Locate the cell with the specified text and output its (X, Y) center coordinate. 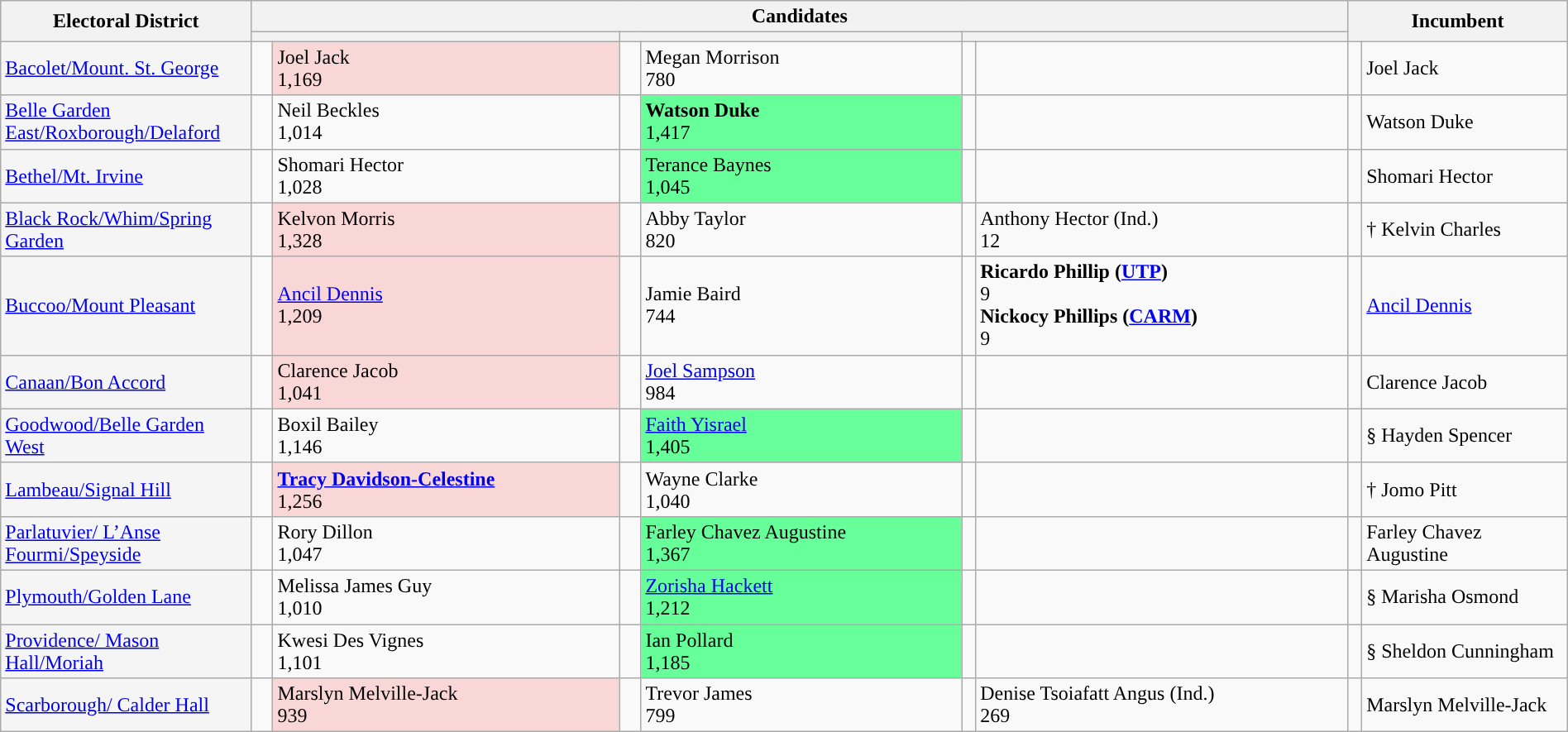
Candidates (800, 17)
Watson Duke1,417 (801, 122)
Marslyn Melville-Jack (1465, 705)
§ Hayden Spencer (1465, 435)
§ Sheldon Cunningham (1465, 650)
Watson Duke (1465, 122)
Kwesi Des Vignes1,101 (447, 650)
Kelvon Morris1,328 (447, 230)
Shomari Hector1,028 (447, 175)
Marslyn Melville-Jack939 (447, 705)
† Jomo Pitt (1465, 490)
Tracy Davidson-Celestine1,256 (447, 490)
Goodwood/Belle Garden West (126, 435)
Plymouth/Golden Lane (126, 597)
§ Marisha Osmond (1465, 597)
Lambeau/Signal Hill (126, 490)
Abby Taylor820 (801, 230)
Melissa James Guy1,010 (447, 597)
Jamie Baird744 (801, 306)
Black Rock/Whim/Spring Garden (126, 230)
Farley Chavez Augustine1,367 (801, 543)
Incumbent (1458, 22)
Bethel/Mt. Irvine (126, 175)
Wayne Clarke1,040 (801, 490)
Trevor James799 (801, 705)
Shomari Hector (1465, 175)
Buccoo/Mount Pleasant (126, 306)
Belle Garden East/Roxborough/Delaford (126, 122)
Parlatuvier/ L’Anse Fourmi/Speyside (126, 543)
Boxil Bailey1,146 (447, 435)
Clarence Jacob1,041 (447, 382)
Terance Baynes1,045 (801, 175)
Ancil Dennis (1465, 306)
Farley Chavez Augustine (1465, 543)
Joel Jack1,169 (447, 68)
Rory Dillon1,047 (447, 543)
Ian Pollard1,185 (801, 650)
Neil Beckles1,014 (447, 122)
Providence/ Mason Hall/Moriah (126, 650)
Joel Jack (1465, 68)
Ancil Dennis1,209 (447, 306)
Faith Yisrael1,405 (801, 435)
Scarborough/ Calder Hall (126, 705)
Electoral District (126, 22)
Denise Tsoiafatt Angus (Ind.)269 (1162, 705)
Ricardo Phillip (UTP)9Nickocy Phillips (CARM)9 (1162, 306)
Clarence Jacob (1465, 382)
Megan Morrison780 (801, 68)
Zorisha Hackett1,212 (801, 597)
† Kelvin Charles (1465, 230)
Canaan/Bon Accord (126, 382)
Anthony Hector (Ind.)12 (1162, 230)
Joel Sampson984 (801, 382)
Bacolet/Mount. St. George (126, 68)
